Determine the (X, Y) coordinate at the center of the cell enclosing the given text.  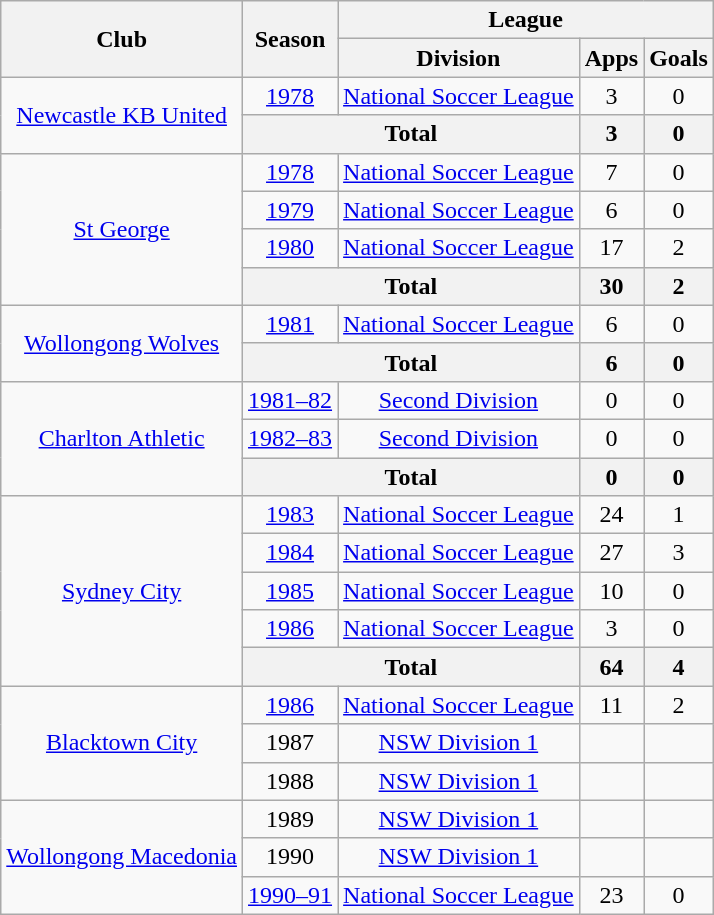
1983 (290, 515)
17 (611, 248)
1979 (290, 210)
11 (611, 705)
Wollongong Wolves (122, 343)
Wollongong Macedonia (122, 857)
Goals (679, 58)
1981 (290, 324)
1985 (290, 591)
Apps (611, 58)
1982–83 (290, 438)
23 (611, 895)
Sydney City (122, 591)
1990–91 (290, 895)
Season (290, 39)
1988 (290, 781)
Blacktown City (122, 743)
St George (122, 229)
1984 (290, 553)
1981–82 (290, 400)
1989 (290, 819)
24 (611, 515)
Club (122, 39)
4 (679, 667)
64 (611, 667)
27 (611, 553)
30 (611, 286)
1980 (290, 248)
League (526, 20)
1 (679, 515)
Newcastle KB United (122, 115)
1990 (290, 857)
7 (611, 172)
Division (459, 58)
Charlton Athletic (122, 438)
1987 (290, 743)
10 (611, 591)
